Provide the (x, y) coordinate of the cell's center where the given text is located.  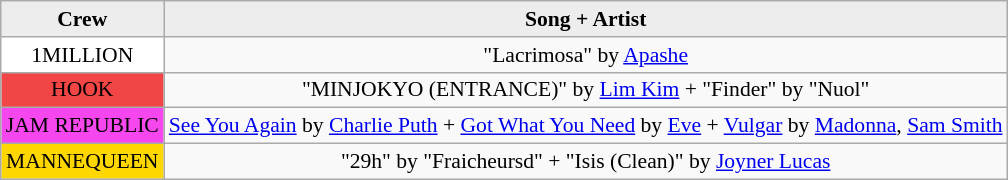
MANNEQUEEN (82, 162)
"Lacrimosa" by Apashe (586, 55)
JAM REPUBLIC (82, 126)
Song + Artist (586, 19)
"29h" by "Fraicheursd" + "Isis (Clean)" by Joyner Lucas (586, 162)
Crew (82, 19)
HOOK (82, 90)
"MINJOKYO (ENTRANCE)" by Lim Kim + "Finder" by "Nuol" (586, 90)
1MILLION (82, 55)
See You Again by Charlie Puth + Got What You Need by Eve + Vulgar by Madonna, Sam Smith (586, 126)
